Locate the cell with the specified text and output its (x, y) center coordinate. 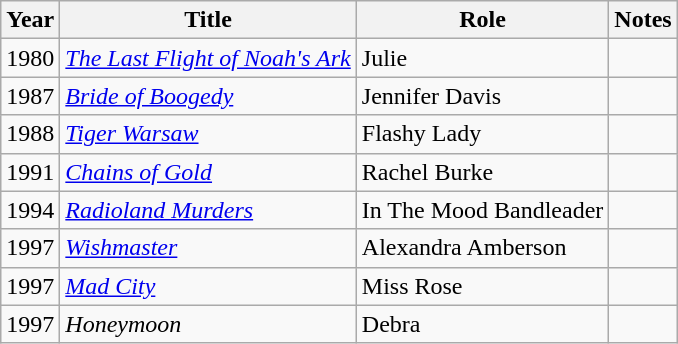
Rachel Burke (482, 172)
1988 (30, 134)
Julie (482, 58)
1991 (30, 172)
Notes (643, 20)
Tiger Warsaw (208, 134)
Role (482, 20)
Debra (482, 324)
Wishmaster (208, 248)
1980 (30, 58)
1994 (30, 210)
Miss Rose (482, 286)
Honeymoon (208, 324)
Radioland Murders (208, 210)
1987 (30, 96)
In The Mood Bandleader (482, 210)
Title (208, 20)
The Last Flight of Noah's Ark (208, 58)
Chains of Gold (208, 172)
Alexandra Amberson (482, 248)
Jennifer Davis (482, 96)
Mad City (208, 286)
Flashy Lady (482, 134)
Bride of Boogedy (208, 96)
Year (30, 20)
